Scan for the cell matching the given text and deliver its (X, Y) coordinate at center. 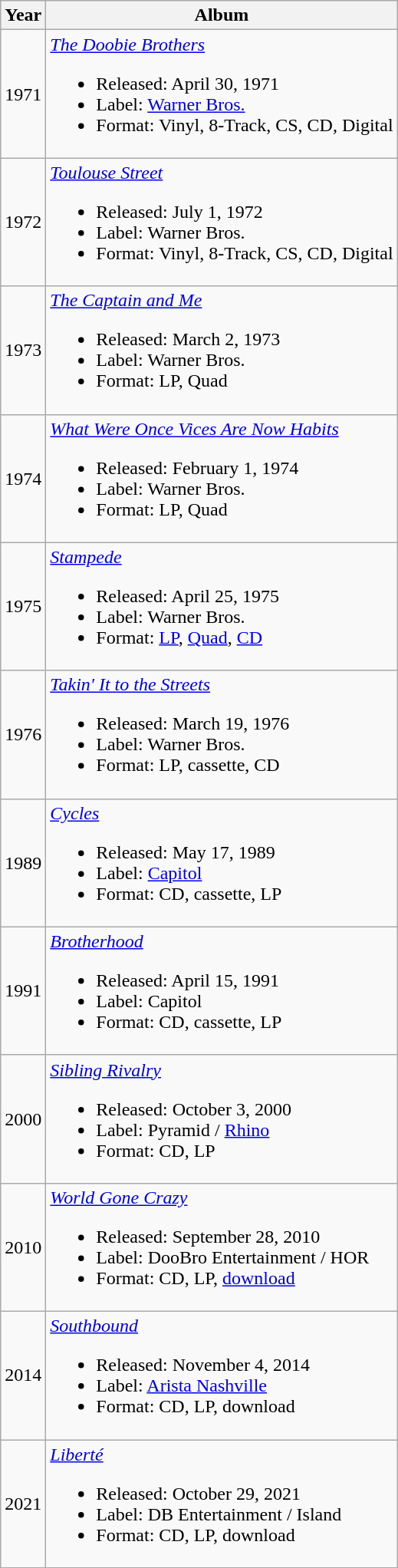
1973 (23, 350)
CyclesReleased: May 17, 1989Label: CapitolFormat: CD, cassette, LP (222, 862)
Sibling RivalryReleased: October 3, 2000Label: Pyramid / RhinoFormat: CD, LP (222, 1118)
1976 (23, 735)
The Captain and MeReleased: March 2, 1973Label: Warner Bros.Format: LP, Quad (222, 350)
2010 (23, 1247)
2021 (23, 1504)
SouthboundReleased: November 4, 2014Label: Arista NashvilleFormat: CD, LP, download (222, 1375)
1989 (23, 862)
Toulouse StreetReleased: July 1, 1972Label: Warner Bros.Format: Vinyl, 8-Track, CS, CD, Digital (222, 222)
LibertéReleased: October 29, 2021Label: DB Entertainment / IslandFormat: CD, LP, download (222, 1504)
1974 (23, 479)
BrotherhoodReleased: April 15, 1991Label: CapitolFormat: CD, cassette, LP (222, 991)
1972 (23, 222)
World Gone CrazyReleased: September 28, 2010Label: DooBro Entertainment / HORFormat: CD, LP, download (222, 1247)
1971 (23, 94)
Album (222, 15)
The Doobie BrothersReleased: April 30, 1971Label: Warner Bros.Format: Vinyl, 8-Track, CS, CD, Digital (222, 94)
Takin' It to the StreetsReleased: March 19, 1976Label: Warner Bros.Format: LP, cassette, CD (222, 735)
1991 (23, 991)
2014 (23, 1375)
What Were Once Vices Are Now HabitsReleased: February 1, 1974Label: Warner Bros.Format: LP, Quad (222, 479)
1975 (23, 606)
StampedeReleased: April 25, 1975Label: Warner Bros.Format: LP, Quad, CD (222, 606)
Year (23, 15)
2000 (23, 1118)
